Return [x, y] of the center of cell containing provided text 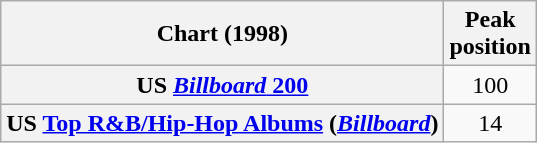
US Billboard 200 [222, 85]
Peakposition [490, 34]
14 [490, 123]
US Top R&B/Hip-Hop Albums (Billboard) [222, 123]
100 [490, 85]
Chart (1998) [222, 34]
